Pinpoint the cell where the given text exists, returning its [X, Y] midpoint coordinate. 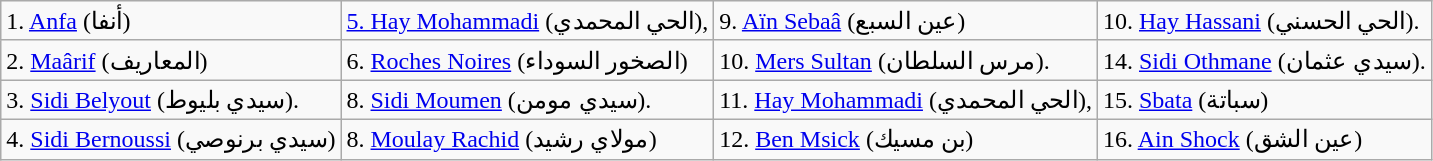
8. Sidi Moumen (سيدي مومن). [528, 100]
11. Hay Mohammadi (الحي المحمدي), [906, 100]
14. Sidi Othmane (سيدي عثمان). [1264, 60]
12. Ben Msick (بن مسيك) [906, 139]
2. Maârif (المعاريف) [171, 60]
10. Hay Hassani (الحي الحسني). [1264, 21]
15. Sbata (سباتة) [1264, 100]
10. Mers Sultan (مرس السلطان). [906, 60]
3. Sidi Belyout (سيدي بليوط). [171, 100]
5. Hay Mohammadi (الحي المحمدي), [528, 21]
4. Sidi Bernoussi (سيدي برنوصي) [171, 139]
8. Moulay Rachid (مولاي رشيد) [528, 139]
16. Ain Shock (عين الشق) [1264, 139]
9. Aïn Sebaâ (عين السبع) [906, 21]
1. Anfa (أنفا) [171, 21]
6. Roches Noires (الصخور السوداء) [528, 60]
